Determine the [X, Y] coordinate at the center of the cell enclosing the given text.  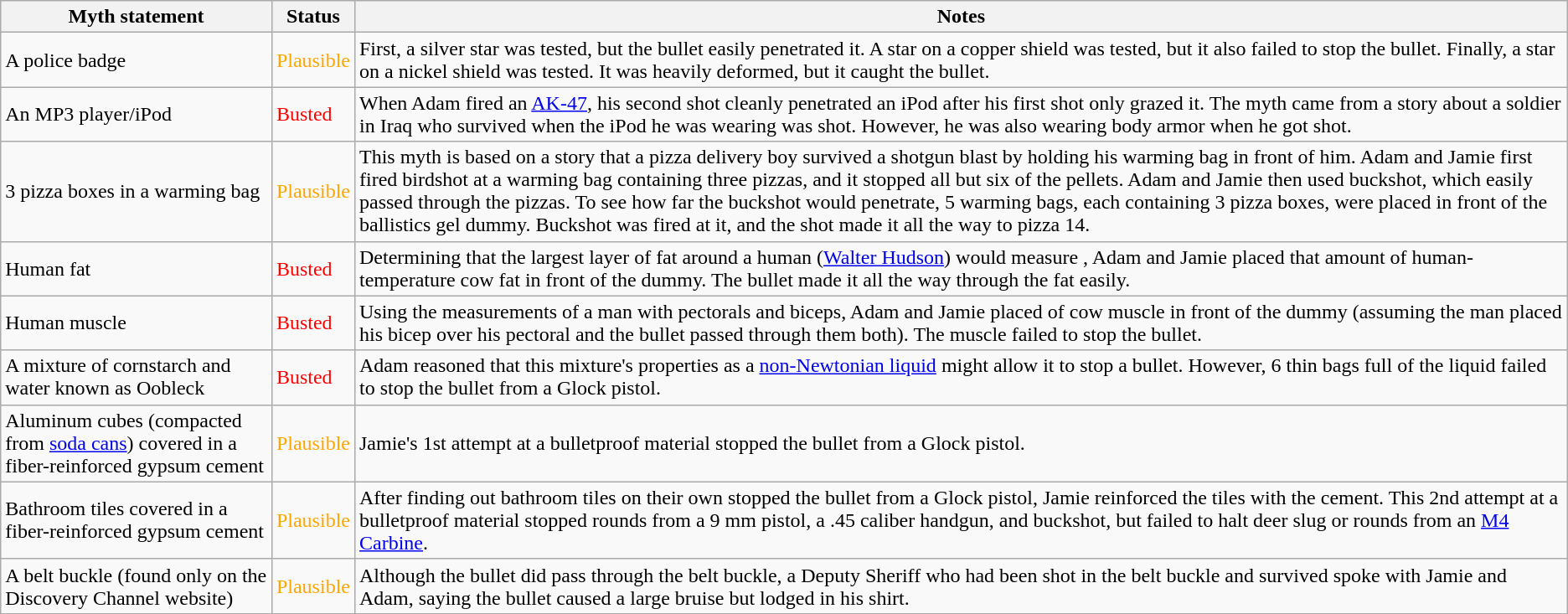
A mixture of cornstarch and water known as Oobleck [137, 377]
Status [313, 17]
A police badge [137, 60]
A belt buckle (found only on the Discovery Channel website) [137, 586]
Aluminum cubes (compacted from soda cans) covered in a fiber-reinforced gypsum cement [137, 443]
Human muscle [137, 323]
Human fat [137, 268]
An MP3 player/iPod [137, 114]
Notes [961, 17]
3 pizza boxes in a warming bag [137, 191]
Jamie's 1st attempt at a bulletproof material stopped the bullet from a Glock pistol. [961, 443]
Myth statement [137, 17]
Bathroom tiles covered in a fiber-reinforced gypsum cement [137, 520]
